From the cell containing the given text, extract its center point as (X, Y) coordinate. 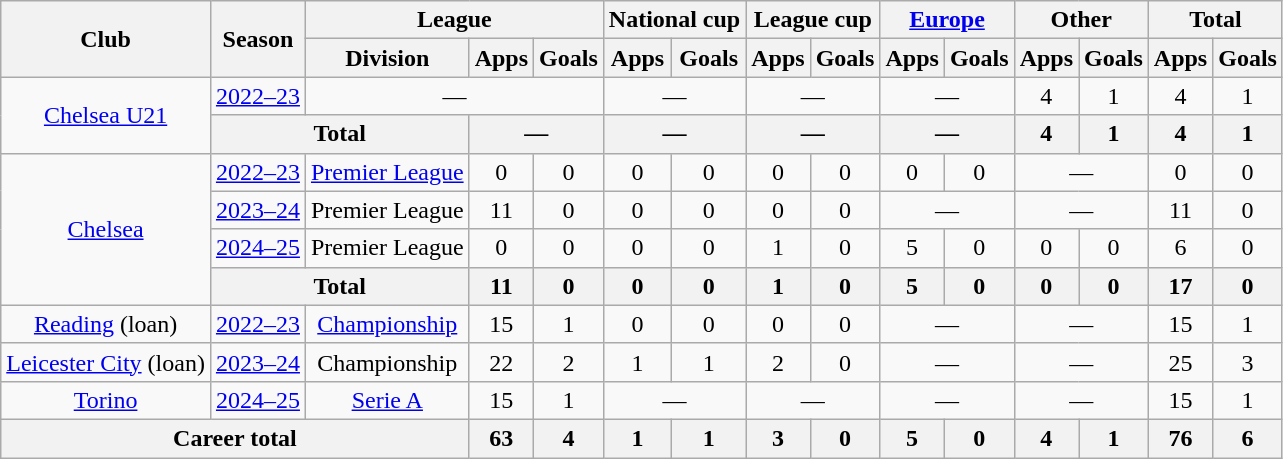
Europe (947, 20)
Club (106, 39)
63 (501, 438)
Torino (106, 400)
National cup (674, 20)
76 (1180, 438)
League (454, 20)
Chelsea (106, 229)
Serie A (387, 400)
17 (1180, 286)
Leicester City (loan) (106, 362)
22 (501, 362)
Career total (235, 438)
25 (1180, 362)
Season (258, 39)
Chelsea U21 (106, 115)
Other (1081, 20)
League cup (813, 20)
Reading (loan) (106, 324)
Division (387, 58)
